Extract the (X, Y) coordinate from the center of the cell holding the provided text.  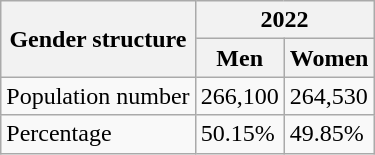
Women (329, 58)
2022 (284, 20)
Percentage (98, 134)
266,100 (240, 96)
Gender structure (98, 39)
Population number (98, 96)
Men (240, 58)
49.85% (329, 134)
264,530 (329, 96)
50.15% (240, 134)
